Search for the cell housing the specified text and yield its (x, y) center coordinate. 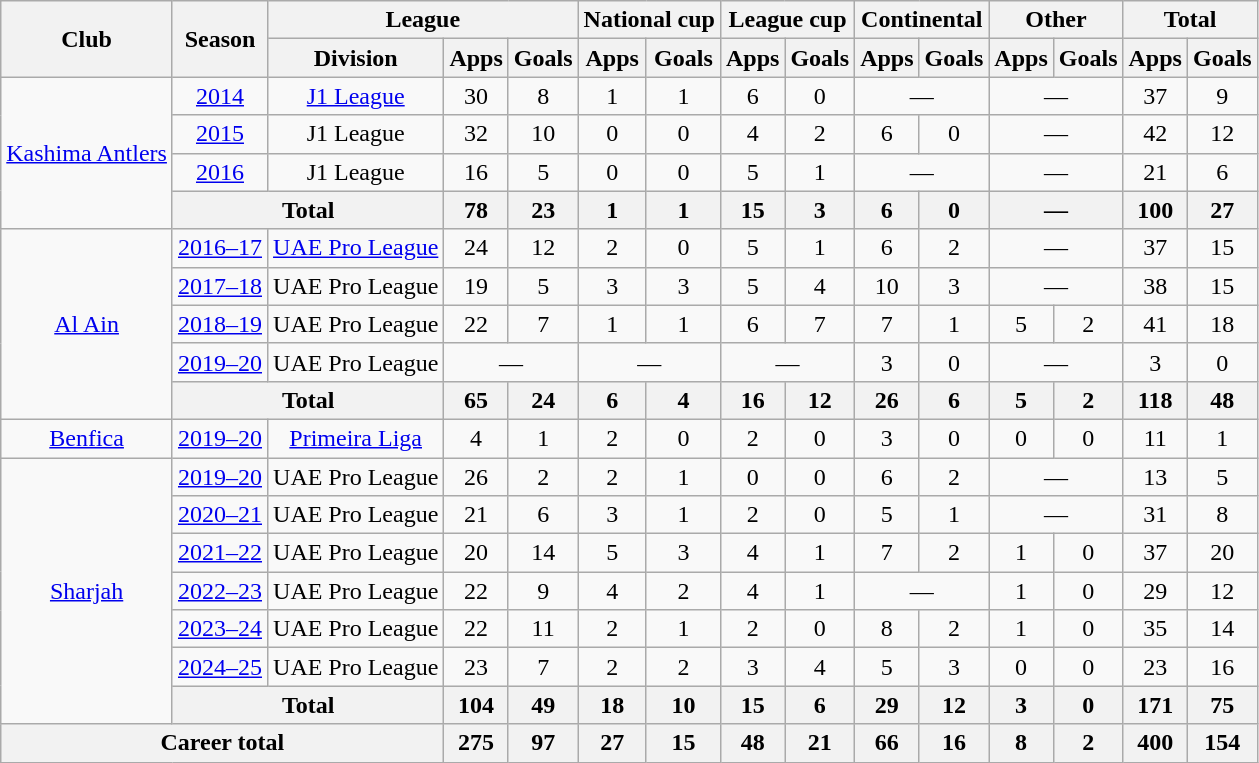
Primeira Liga (356, 438)
78 (476, 210)
275 (476, 743)
38 (1155, 286)
2016–17 (220, 248)
65 (476, 400)
Sharjah (87, 591)
104 (476, 705)
Benfica (87, 438)
National cup (649, 20)
2016 (220, 172)
2024–25 (220, 667)
75 (1222, 705)
66 (887, 743)
49 (543, 705)
19 (476, 286)
171 (1155, 705)
32 (476, 134)
13 (1155, 477)
Continental (922, 20)
154 (1222, 743)
97 (543, 743)
100 (1155, 210)
2022–23 (220, 591)
35 (1155, 629)
41 (1155, 324)
42 (1155, 134)
2018–19 (220, 324)
Season (220, 39)
Al Ain (87, 324)
31 (1155, 515)
League (424, 20)
2017–18 (220, 286)
Division (356, 58)
2015 (220, 134)
30 (476, 96)
2014 (220, 96)
118 (1155, 400)
Other (1056, 20)
Kashima Antlers (87, 153)
Club (87, 39)
League cup (787, 20)
2020–21 (220, 515)
400 (1155, 743)
2023–24 (220, 629)
2021–22 (220, 553)
Career total (222, 743)
